For the text-containing cell, return its midpoint in (x, y) coordinate format. 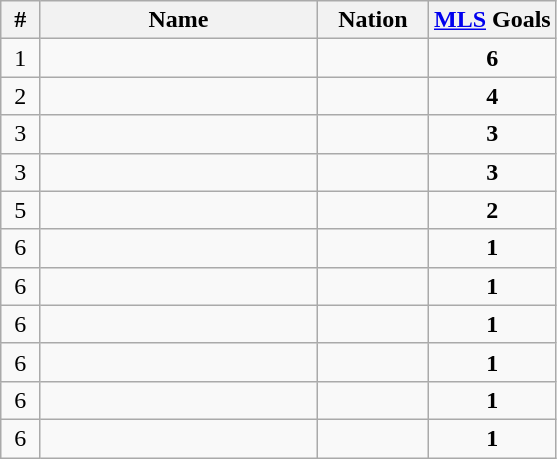
# (20, 20)
Nation (372, 20)
MLS Goals (492, 20)
Name (179, 20)
5 (20, 210)
4 (492, 96)
